Identify which cell holds the provided text, then report its (X, Y) central coordinate. 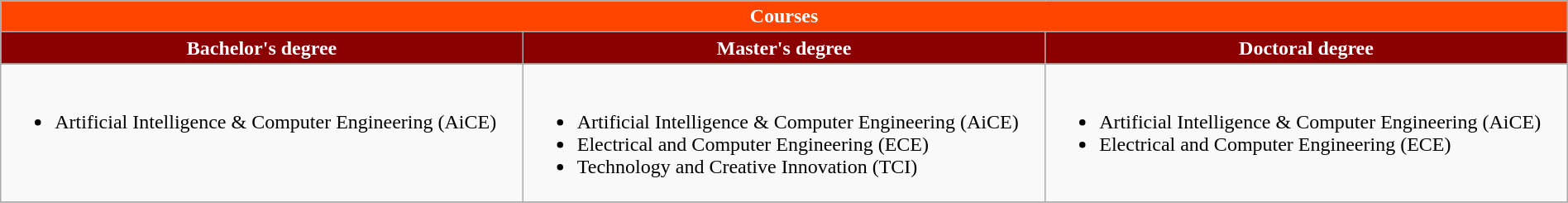
Artificial Intelligence & Computer Engineering (AiCE) (262, 133)
Courses (784, 17)
Bachelor's degree (262, 48)
Artificial Intelligence & Computer Engineering (AiCE) Electrical and Computer Engineering (ECE) Technology and Creative Innovation (TCI) (784, 133)
Master's degree (784, 48)
Doctoral degree (1307, 48)
Artificial Intelligence & Computer Engineering (AiCE) Electrical and Computer Engineering (ECE) (1307, 133)
